Scan for the cell matching the given text and deliver its (x, y) coordinate at center. 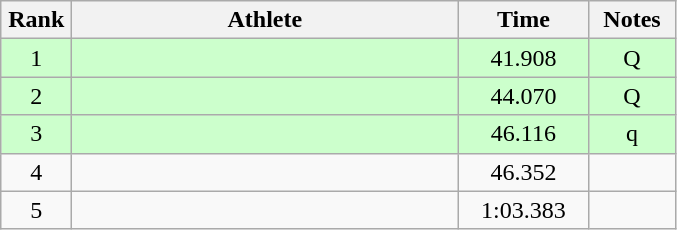
Athlete (265, 20)
4 (36, 172)
Rank (36, 20)
1 (36, 58)
5 (36, 210)
3 (36, 134)
q (632, 134)
46.116 (524, 134)
2 (36, 96)
Time (524, 20)
41.908 (524, 58)
44.070 (524, 96)
46.352 (524, 172)
1:03.383 (524, 210)
Notes (632, 20)
